Detect which cell encompasses the target text, then output its (x, y) center coordinate. 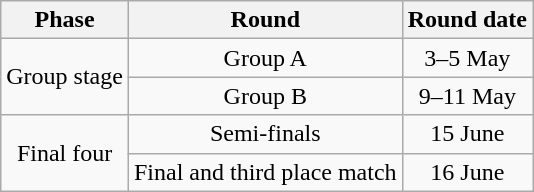
Group B (265, 96)
15 June (467, 134)
Round (265, 20)
Round date (467, 20)
Final and third place match (265, 172)
9–11 May (467, 96)
16 June (467, 172)
Semi-finals (265, 134)
Group A (265, 58)
Phase (65, 20)
Group stage (65, 77)
3–5 May (467, 58)
Final four (65, 153)
